Scan for the cell matching the given text and deliver its [x, y] coordinate at center. 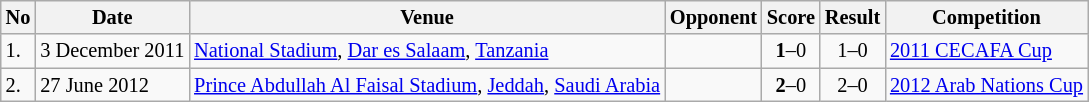
1. [18, 51]
2. [18, 85]
Prince Abdullah Al Faisal Stadium, Jeddah, Saudi Arabia [427, 85]
No [18, 17]
3 December 2011 [112, 51]
National Stadium, Dar es Salaam, Tanzania [427, 51]
27 June 2012 [112, 85]
Venue [427, 17]
Date [112, 17]
2011 CECAFA Cup [986, 51]
Opponent [714, 17]
Result [852, 17]
Competition [986, 17]
2012 Arab Nations Cup [986, 85]
Score [791, 17]
